Return the [x, y] coordinate for the center point of the cell that contains the specified text.  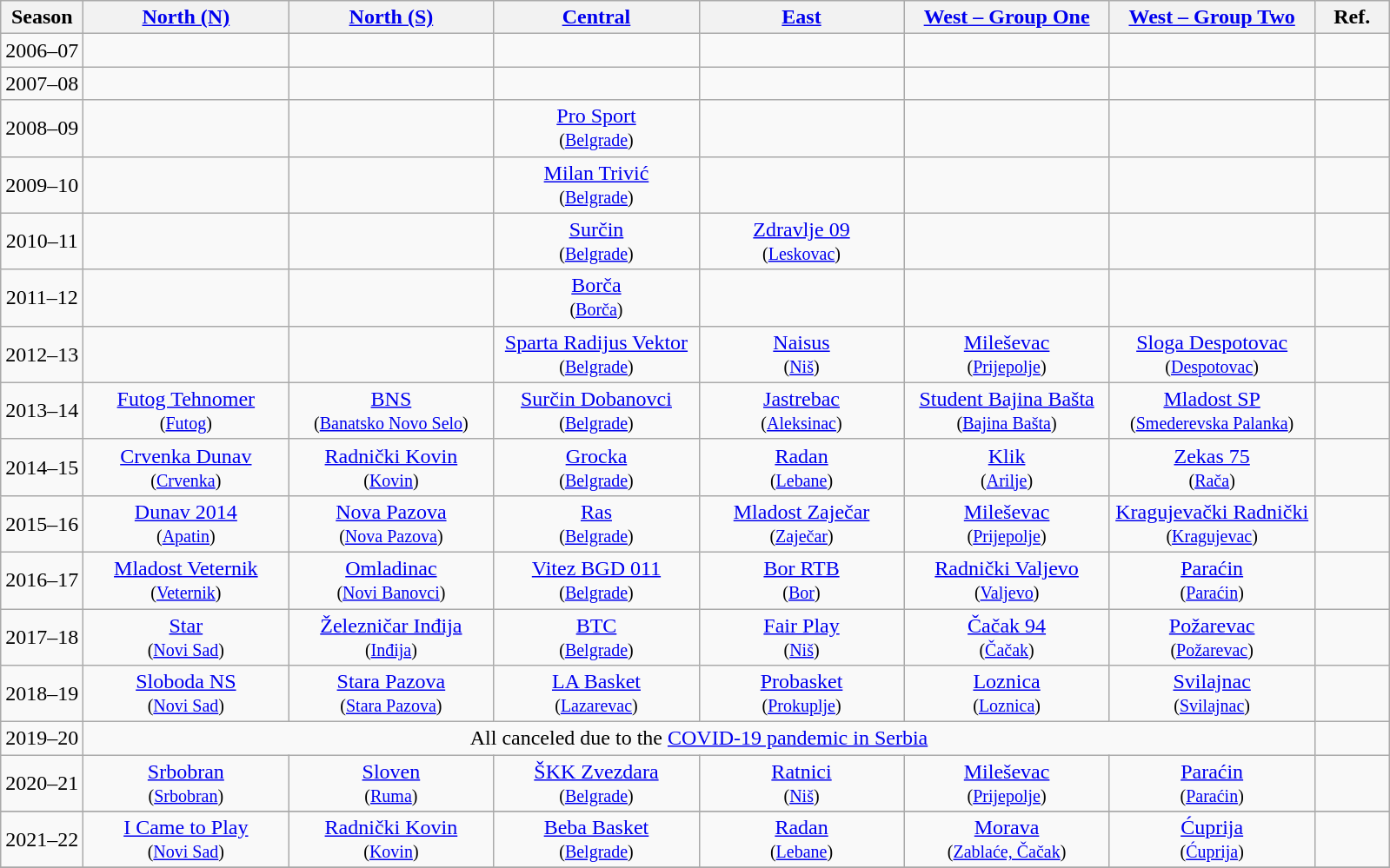
Morava(Zablaće, Čačak) [1007, 839]
2018–19 [42, 693]
Grocka(Belgrade) [596, 467]
Borča(Borča) [596, 297]
LA Basket(Lazarevac) [596, 693]
Radnički Valjevo(Valjevo) [1007, 580]
ŠKK Zvezdara(Belgrade) [596, 784]
2011–12 [42, 297]
Mladost Zaječar(Zaječar) [801, 523]
Naisus(Niš) [801, 354]
Mladost SP(Smederevska Palanka) [1212, 410]
Omladinac(Novi Banovci) [391, 580]
Sloga Despotovac(Despotovac) [1212, 354]
Surčin(Belgrade) [596, 242]
Kragujevački Radnički(Kragujevac) [1212, 523]
Ref. [1352, 17]
Sloven(Ruma) [391, 784]
2013–14 [42, 410]
Milan Trivić(Belgrade) [596, 184]
Loznica(Loznica) [1007, 693]
Beba Basket(Belgrade) [596, 839]
Sparta Radijus Vektor(Belgrade) [596, 354]
West – Group Two [1212, 17]
Probasket(Prokuplje) [801, 693]
Star(Novi Sad) [186, 636]
Ratnici(Niš) [801, 784]
Mladost Veternik(Veternik) [186, 580]
Vitez BGD 011(Belgrade) [596, 580]
2016–17 [42, 580]
Surčin Dobanovci(Belgrade) [596, 410]
Zdravlje 09(Leskovac) [801, 242]
Student Bajina Bašta(Bajina Bašta) [1007, 410]
Sloboda NS(Novi Sad) [186, 693]
BNS(Banatsko Novo Selo) [391, 410]
2006–07 [42, 50]
West – Group One [1007, 17]
2010–11 [42, 242]
Jastrebac(Aleksinac) [801, 410]
BTC(Belgrade) [596, 636]
Ćuprija(Ćuprija) [1212, 839]
Dunav 2014(Apatin) [186, 523]
All canceled due to the COVID-19 pandemic in Serbia [699, 739]
Season [42, 17]
2019–20 [42, 739]
Čačak 94(Čačak) [1007, 636]
North (N) [186, 17]
East [801, 17]
2021–22 [42, 839]
Stara Pazova(Stara Pazova) [391, 693]
Srbobran(Srbobran) [186, 784]
2012–13 [42, 354]
2015–16 [42, 523]
Pro Sport(Belgrade) [596, 129]
I Came to Play(Novi Sad) [186, 839]
North (S) [391, 17]
2014–15 [42, 467]
Crvenka Dunav(Crvenka) [186, 467]
Futog Tehnomer(Futog) [186, 410]
2008–09 [42, 129]
Železničar Inđija(Inđija) [391, 636]
Požarevac(Požarevac) [1212, 636]
Ras(Belgrade) [596, 523]
2017–18 [42, 636]
2020–21 [42, 784]
Svilajnac(Svilajnac) [1212, 693]
Klik(Arilje) [1007, 467]
Zekas 75(Rača) [1212, 467]
Bor RTB(Bor) [801, 580]
Central [596, 17]
Nova Pazova(Nova Pazova) [391, 523]
2009–10 [42, 184]
Fair Play(Niš) [801, 636]
2007–08 [42, 83]
